Detect which cell encompasses the target text, then output its [X, Y] center coordinate. 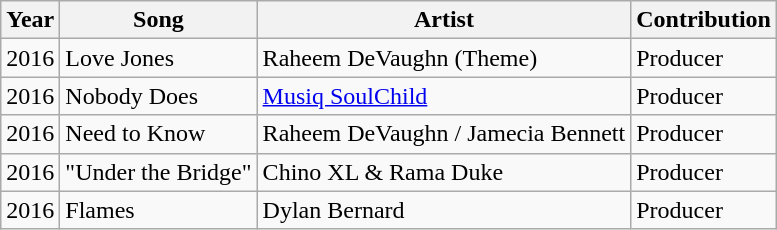
Raheem DeVaughn / Jamecia Bennett [444, 134]
Dylan Bernard [444, 210]
Song [158, 20]
Artist [444, 20]
Nobody Does [158, 96]
Love Jones [158, 58]
Musiq SoulChild [444, 96]
Raheem DeVaughn (Theme) [444, 58]
Contribution [704, 20]
Chino XL & Rama Duke [444, 172]
Need to Know [158, 134]
Flames [158, 210]
Year [30, 20]
"Under the Bridge" [158, 172]
